Determine the [x, y] coordinate at the center of the cell enclosing the given text.  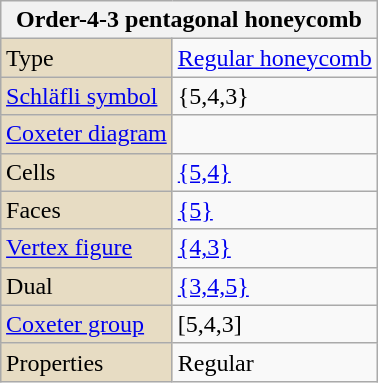
Regular [274, 362]
{5} [274, 210]
Vertex figure [87, 248]
Dual [87, 286]
Order-4-3 pentagonal honeycomb [190, 20]
{5,4} [274, 172]
Cells [87, 172]
Coxeter group [87, 324]
Faces [87, 210]
Coxeter diagram [87, 134]
Schläfli symbol [87, 96]
{5,4,3} [274, 96]
{3,4,5} [274, 286]
Type [87, 58]
Regular honeycomb [274, 58]
Properties [87, 362]
{4,3} [274, 248]
[5,4,3] [274, 324]
